Search for the cell housing the specified text and yield its (X, Y) center coordinate. 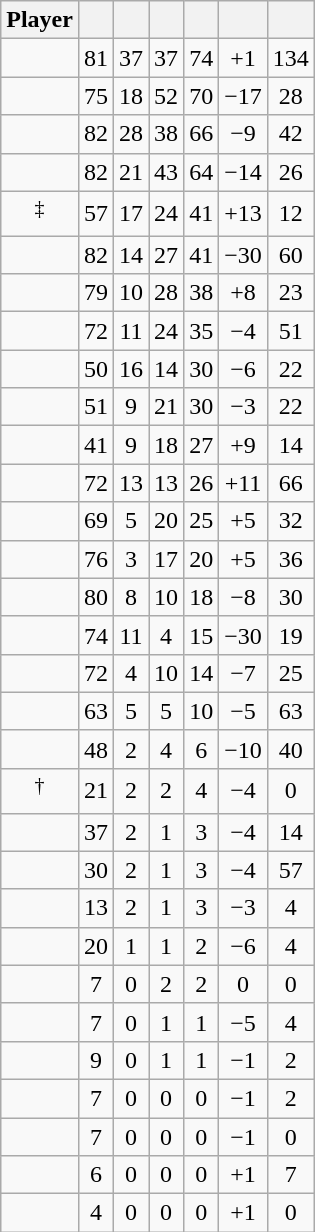
79 (96, 293)
−14 (244, 172)
52 (166, 96)
69 (96, 521)
64 (202, 172)
48 (96, 749)
−8 (244, 597)
60 (290, 255)
−7 (244, 673)
+9 (244, 445)
15 (202, 635)
† (40, 790)
+13 (244, 214)
‡ (40, 214)
12 (290, 214)
81 (96, 58)
75 (96, 96)
16 (132, 369)
19 (290, 635)
70 (202, 96)
50 (96, 369)
−10 (244, 749)
134 (290, 58)
40 (290, 749)
−9 (244, 134)
+8 (244, 293)
43 (166, 172)
36 (290, 559)
80 (96, 597)
76 (96, 559)
23 (290, 293)
+11 (244, 483)
Player (40, 20)
42 (290, 134)
8 (132, 597)
32 (290, 521)
−17 (244, 96)
35 (202, 331)
